Scan for the cell matching the given text and deliver its (X, Y) coordinate at center. 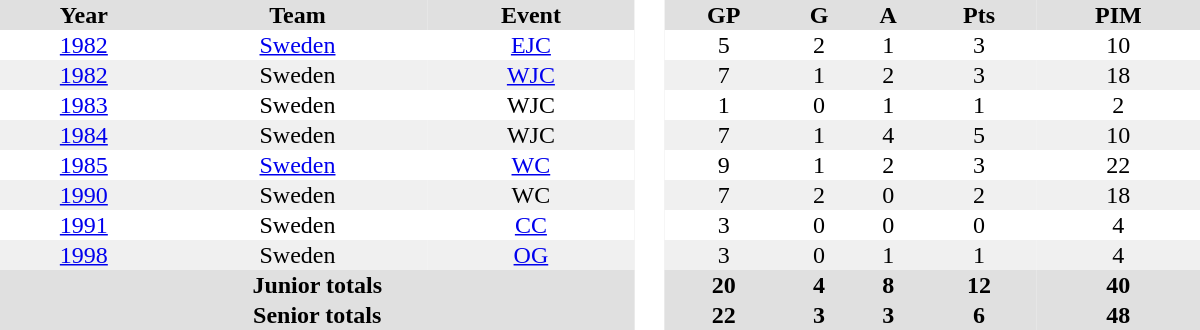
8 (888, 285)
1991 (84, 225)
1990 (84, 195)
9 (724, 165)
Senior totals (317, 315)
G (818, 15)
48 (1118, 315)
OG (530, 255)
Pts (980, 15)
A (888, 15)
1998 (84, 255)
Event (530, 15)
6 (980, 315)
PIM (1118, 15)
GP (724, 15)
1983 (84, 105)
1985 (84, 165)
EJC (530, 45)
40 (1118, 285)
12 (980, 285)
Junior totals (317, 285)
Team (298, 15)
CC (530, 225)
Year (84, 15)
1984 (84, 135)
20 (724, 285)
